From the cell containing the given text, extract its center point as [x, y] coordinate. 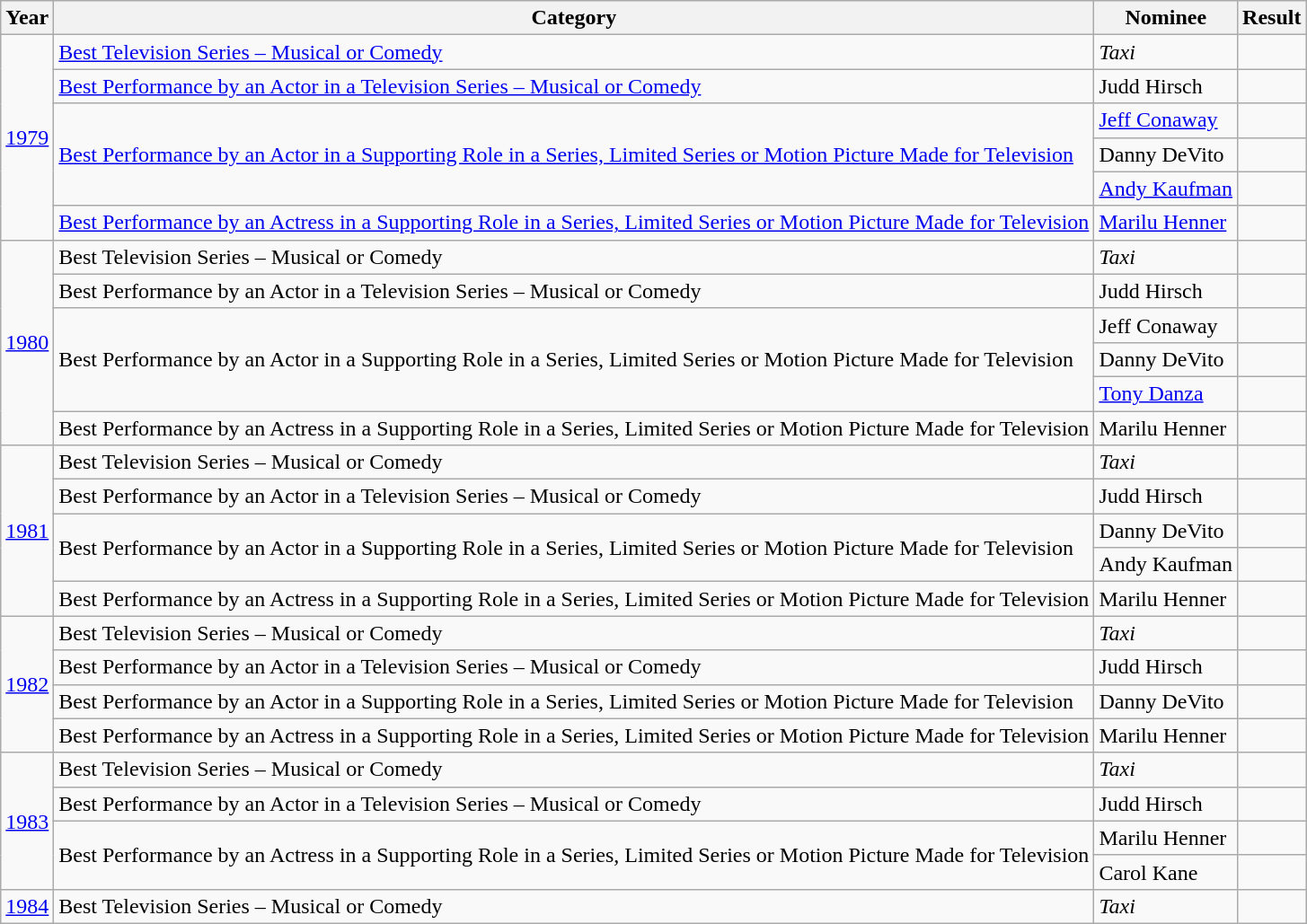
Category [574, 18]
Result [1272, 18]
1984 [27, 906]
1983 [27, 821]
Year [27, 18]
1980 [27, 342]
1982 [27, 684]
Nominee [1166, 18]
Carol Kane [1166, 872]
1979 [27, 137]
1981 [27, 531]
Tony Danza [1166, 393]
